Search for the cell housing the specified text and yield its (x, y) center coordinate. 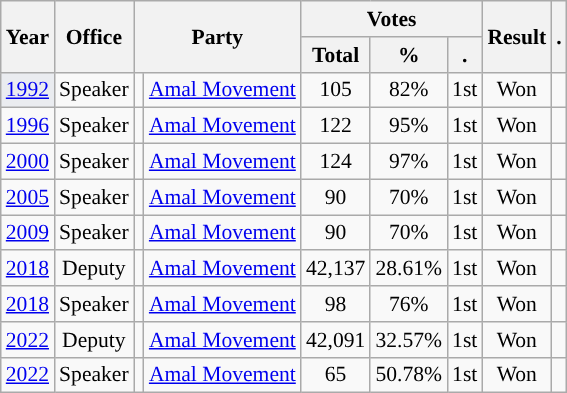
32.57% (408, 340)
98 (336, 304)
Party (218, 36)
97% (408, 162)
Votes (392, 19)
42,091 (336, 340)
1992 (28, 90)
% (408, 55)
95% (408, 126)
1996 (28, 126)
Office (94, 36)
Year (28, 36)
50.78% (408, 375)
2005 (28, 197)
82% (408, 90)
124 (336, 162)
105 (336, 90)
28.61% (408, 269)
2009 (28, 233)
Total (336, 55)
42,137 (336, 269)
65 (336, 375)
122 (336, 126)
Result (516, 36)
2000 (28, 162)
76% (408, 304)
